Output the (x, y) coordinate of the center of the cell containing the given text.  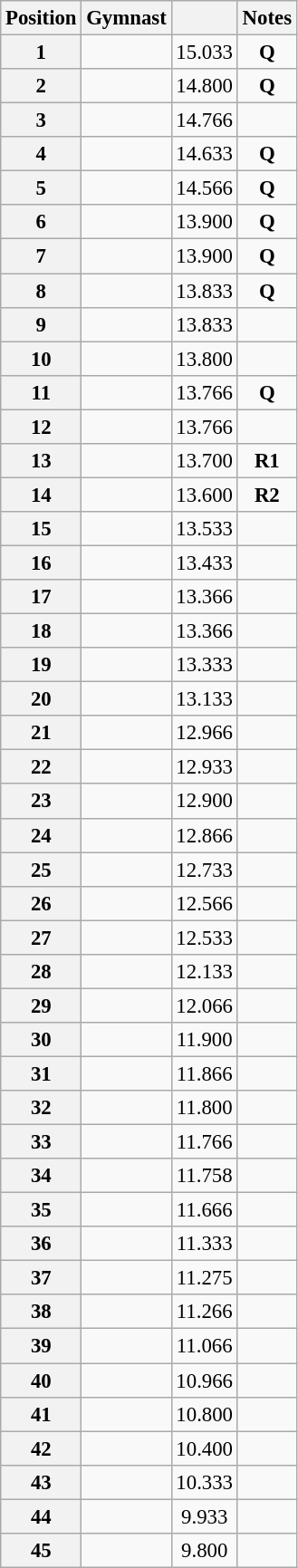
13.433 (205, 563)
R1 (266, 461)
11.266 (205, 1313)
12 (42, 427)
14.566 (205, 188)
18 (42, 631)
10.800 (205, 1414)
11.275 (205, 1278)
36 (42, 1244)
13.333 (205, 665)
12.533 (205, 938)
42 (42, 1448)
11 (42, 392)
12.566 (205, 903)
15 (42, 529)
14.633 (205, 154)
10.400 (205, 1448)
11.900 (205, 1040)
41 (42, 1414)
14.766 (205, 120)
1 (42, 53)
31 (42, 1073)
39 (42, 1346)
3 (42, 120)
25 (42, 870)
24 (42, 835)
12.966 (205, 733)
11.333 (205, 1244)
12.133 (205, 972)
5 (42, 188)
9 (42, 324)
14 (42, 495)
20 (42, 699)
21 (42, 733)
6 (42, 222)
Notes (266, 18)
38 (42, 1313)
10.333 (205, 1482)
R2 (266, 495)
16 (42, 563)
19 (42, 665)
13.700 (205, 461)
13.133 (205, 699)
Gymnast (127, 18)
29 (42, 1005)
12.733 (205, 870)
37 (42, 1278)
7 (42, 256)
12.866 (205, 835)
33 (42, 1142)
10 (42, 359)
45 (42, 1551)
26 (42, 903)
10.966 (205, 1380)
13.533 (205, 529)
40 (42, 1380)
44 (42, 1516)
9.933 (205, 1516)
15.033 (205, 53)
11.666 (205, 1210)
23 (42, 802)
14.800 (205, 86)
11.758 (205, 1176)
22 (42, 767)
2 (42, 86)
35 (42, 1210)
12.900 (205, 802)
Position (42, 18)
11.766 (205, 1142)
13 (42, 461)
43 (42, 1482)
11.866 (205, 1073)
30 (42, 1040)
11.800 (205, 1108)
9.800 (205, 1551)
17 (42, 597)
11.066 (205, 1346)
34 (42, 1176)
27 (42, 938)
28 (42, 972)
12.066 (205, 1005)
4 (42, 154)
8 (42, 291)
13.600 (205, 495)
32 (42, 1108)
13.800 (205, 359)
12.933 (205, 767)
